Locate the cell with the specified text and output its (x, y) center coordinate. 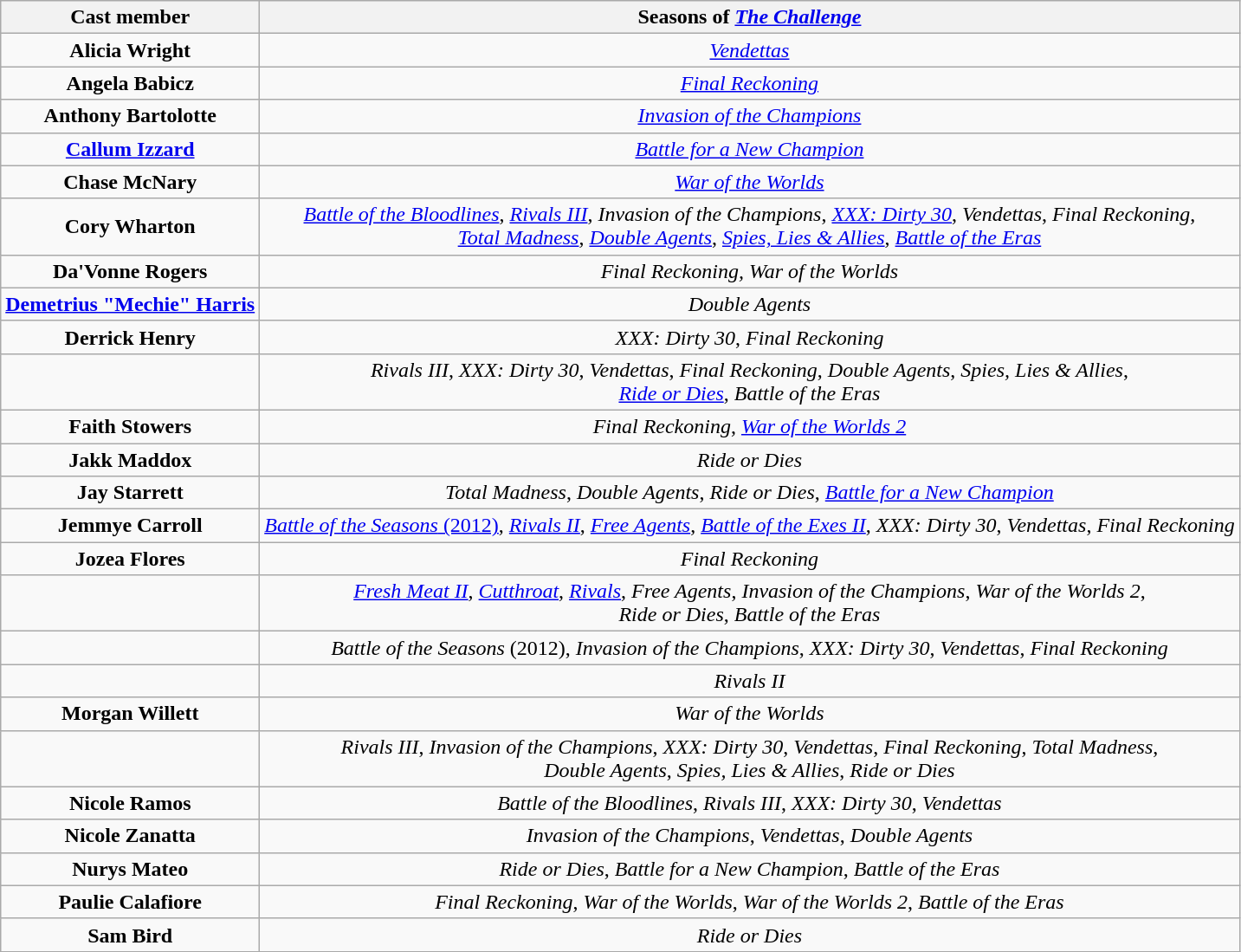
Paulie Calafiore (130, 902)
Faith Stowers (130, 426)
Seasons of The Challenge (750, 17)
Alicia Wright (130, 50)
Vendettas (750, 50)
Morgan Willett (130, 714)
Da'Vonne Rogers (130, 271)
Rivals II (750, 681)
Battle for a New Champion (750, 149)
Cory Wharton (130, 227)
Demetrius "Mechie" Harris (130, 304)
Jay Starrett (130, 493)
Anthony Bartolotte (130, 116)
Cast member (130, 17)
Callum Izzard (130, 149)
Final Reckoning, War of the Worlds 2 (750, 426)
Ride or Dies, Battle for a New Champion, Battle of the Eras (750, 869)
Nicole Zanatta (130, 836)
Battle of the Seasons (2012), Invasion of the Champions, XXX: Dirty 30, Vendettas, Final Reckoning (750, 648)
Sam Bird (130, 935)
Battle of the Bloodlines, Rivals III, XXX: Dirty 30, Vendettas (750, 803)
Battle of the Seasons (2012), Rivals II, Free Agents, Battle of the Exes II, XXX: Dirty 30, Vendettas, Final Reckoning (750, 526)
Jozea Flores (130, 559)
Fresh Meat II, Cutthroat, Rivals, Free Agents, Invasion of the Champions, War of the Worlds 2,Ride or Dies, Battle of the Eras (750, 603)
Rivals III, Invasion of the Champions, XXX: Dirty 30, Vendettas, Final Reckoning, Total Madness,Double Agents, Spies, Lies & Allies, Ride or Dies (750, 759)
Angela Babicz (130, 83)
Double Agents (750, 304)
Final Reckoning, War of the Worlds (750, 271)
Invasion of the Champions, Vendettas, Double Agents (750, 836)
Chase McNary (130, 182)
Invasion of the Champions (750, 116)
Final Reckoning, War of the Worlds, War of the Worlds 2, Battle of the Eras (750, 902)
Nurys Mateo (130, 869)
Derrick Henry (130, 337)
Jemmye Carroll (130, 526)
Nicole Ramos (130, 803)
XXX: Dirty 30, Final Reckoning (750, 337)
Rivals III, XXX: Dirty 30, Vendettas, Final Reckoning, Double Agents, Spies, Lies & Allies,Ride or Dies, Battle of the Eras (750, 381)
Jakk Maddox (130, 460)
Total Madness, Double Agents, Ride or Dies, Battle for a New Champion (750, 493)
